Identify which cell holds the provided text, then report its (x, y) central coordinate. 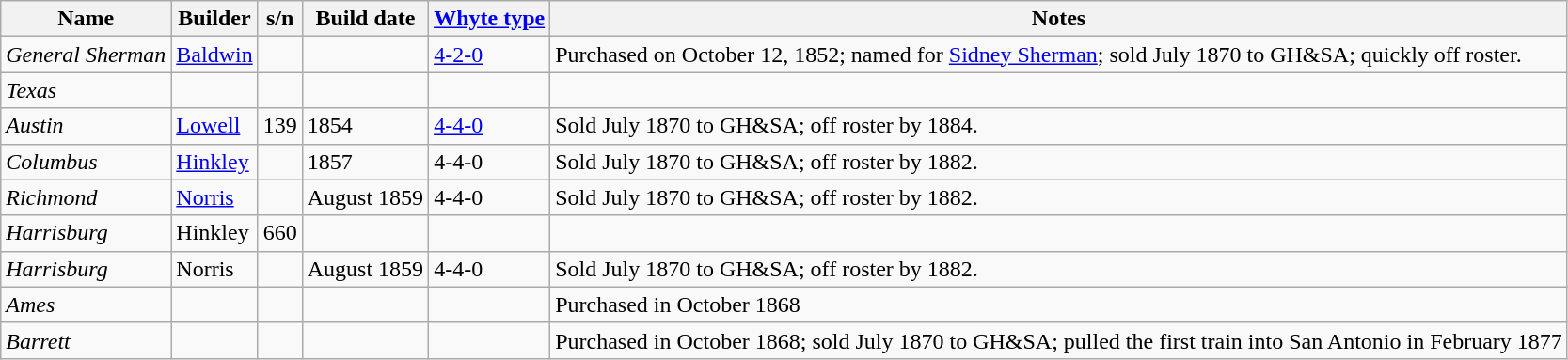
Purchased on October 12, 1852; named for Sidney Sherman; sold July 1870 to GH&SA; quickly off roster. (1059, 55)
Purchased in October 1868 (1059, 305)
Texas (87, 90)
Name (87, 19)
Baldwin (214, 55)
Purchased in October 1868; sold July 1870 to GH&SA; pulled the first train into San Antonio in February 1877 (1059, 340)
1854 (365, 126)
Builder (214, 19)
General Sherman (87, 55)
Richmond (87, 197)
s/n (280, 19)
1857 (365, 162)
Build date (365, 19)
Notes (1059, 19)
Austin (87, 126)
Whyte type (489, 19)
Sold July 1870 to GH&SA; off roster by 1884. (1059, 126)
660 (280, 233)
4-2-0 (489, 55)
Barrett (87, 340)
Ames (87, 305)
139 (280, 126)
Lowell (214, 126)
Columbus (87, 162)
